Locate the cell with the specified text and output its (X, Y) center coordinate. 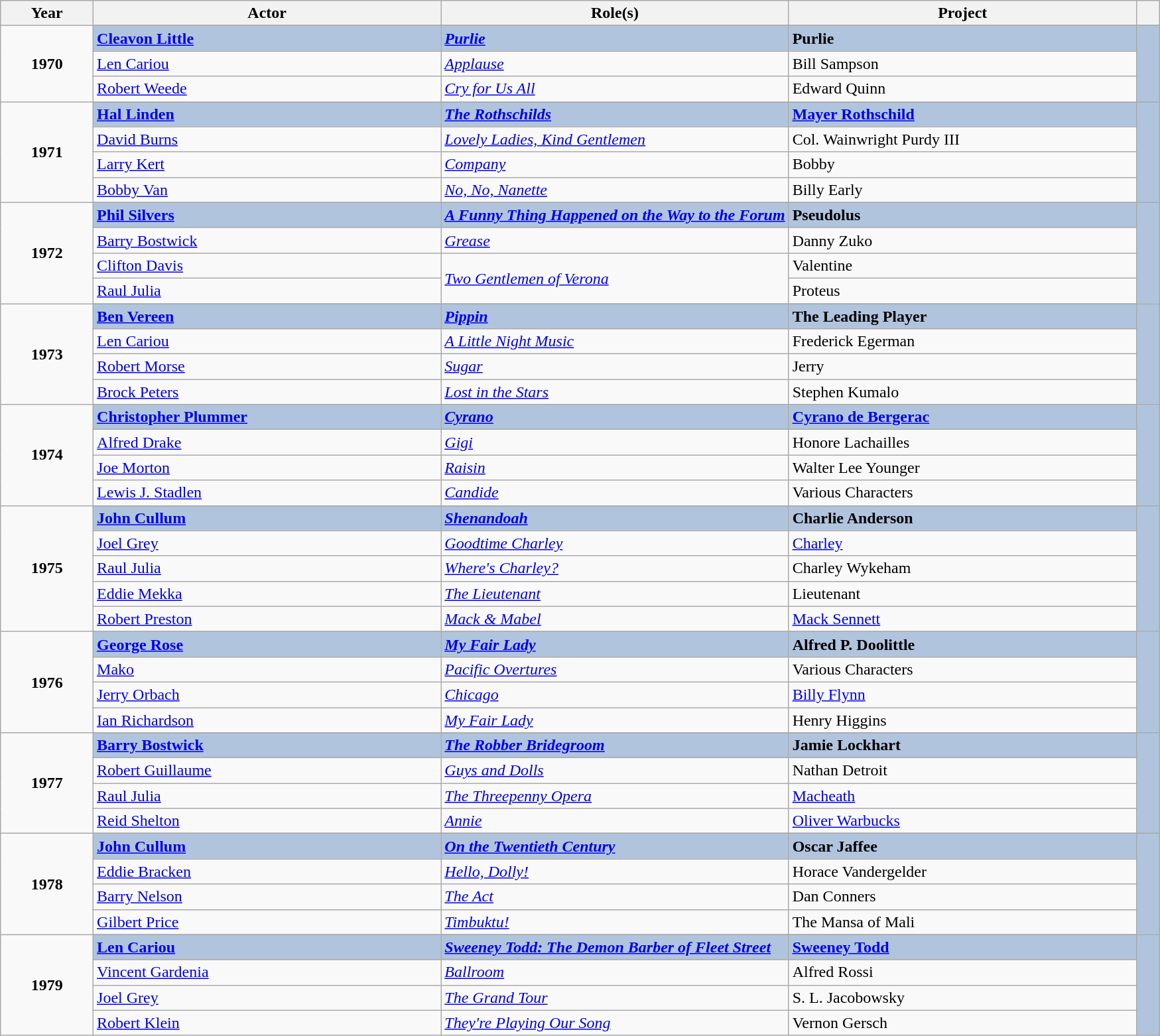
The Grand Tour (615, 998)
1970 (47, 64)
Charley (962, 543)
Guys and Dolls (615, 771)
Alfred Rossi (962, 972)
The Robber Bridegroom (615, 745)
Pippin (615, 316)
Ian Richardson (267, 720)
Cyrano (615, 417)
Pacific Overtures (615, 669)
Oliver Warbucks (962, 821)
Clifton Davis (267, 265)
The Rothschilds (615, 114)
Jamie Lockhart (962, 745)
Chicago (615, 694)
Candide (615, 493)
Robert Morse (267, 367)
Ben Vereen (267, 316)
Phil Silvers (267, 215)
Jerry (962, 367)
Macheath (962, 796)
Bobby Van (267, 190)
Lieutenant (962, 594)
Stephen Kumalo (962, 392)
The Lieutenant (615, 594)
Two Gentlemen of Verona (615, 278)
Role(s) (615, 13)
Lost in the Stars (615, 392)
Goodtime Charley (615, 543)
David Burns (267, 139)
Gigi (615, 442)
Vernon Gersch (962, 1023)
1979 (47, 985)
1972 (47, 253)
Company (615, 164)
Hal Linden (267, 114)
Eddie Bracken (267, 872)
Robert Preston (267, 619)
Proteus (962, 291)
The Act (615, 897)
Bobby (962, 164)
Edward Quinn (962, 89)
Hello, Dolly! (615, 872)
Timbuktu! (615, 922)
Christopher Plummer (267, 417)
Lovely Ladies, Kind Gentlemen (615, 139)
Walter Lee Younger (962, 468)
Eddie Mekka (267, 594)
The Threepenny Opera (615, 796)
Raisin (615, 468)
Dan Conners (962, 897)
Honore Lachailles (962, 442)
1978 (47, 884)
Sweeney Todd (962, 947)
Larry Kert (267, 164)
Brock Peters (267, 392)
Charley Wykeham (962, 568)
Reid Shelton (267, 821)
Mako (267, 669)
Cyrano de Bergerac (962, 417)
Gilbert Price (267, 922)
Project (962, 13)
1973 (47, 354)
Mack & Mabel (615, 619)
The Mansa of Mali (962, 922)
Robert Klein (267, 1023)
Bill Sampson (962, 64)
George Rose (267, 644)
A Funny Thing Happened on the Way to the Forum (615, 215)
Frederick Egerman (962, 342)
Cry for Us All (615, 89)
Alfred Drake (267, 442)
Robert Guillaume (267, 771)
Danny Zuko (962, 240)
Horace Vandergelder (962, 872)
Valentine (962, 265)
Jerry Orbach (267, 694)
Annie (615, 821)
1977 (47, 783)
Robert Weede (267, 89)
Nathan Detroit (962, 771)
1971 (47, 152)
Mack Sennett (962, 619)
On the Twentieth Century (615, 846)
Cleavon Little (267, 38)
The Leading Player (962, 316)
Joe Morton (267, 468)
Oscar Jaffee (962, 846)
Billy Early (962, 190)
Shenandoah (615, 518)
Ballroom (615, 972)
Actor (267, 13)
A Little Night Music (615, 342)
S. L. Jacobowsky (962, 998)
1975 (47, 568)
No, No, Nanette (615, 190)
Grease (615, 240)
Vincent Gardenia (267, 972)
Sugar (615, 367)
Where's Charley? (615, 568)
Sweeney Todd: The Demon Barber of Fleet Street (615, 947)
Pseudolus (962, 215)
1974 (47, 455)
Charlie Anderson (962, 518)
They're Playing Our Song (615, 1023)
Applause (615, 64)
Mayer Rothschild (962, 114)
1976 (47, 682)
Barry Nelson (267, 897)
Lewis J. Stadlen (267, 493)
Alfred P. Doolittle (962, 644)
Year (47, 13)
Billy Flynn (962, 694)
Henry Higgins (962, 720)
Col. Wainwright Purdy III (962, 139)
